Extract the (X, Y) coordinate from the center of the cell holding the provided text.  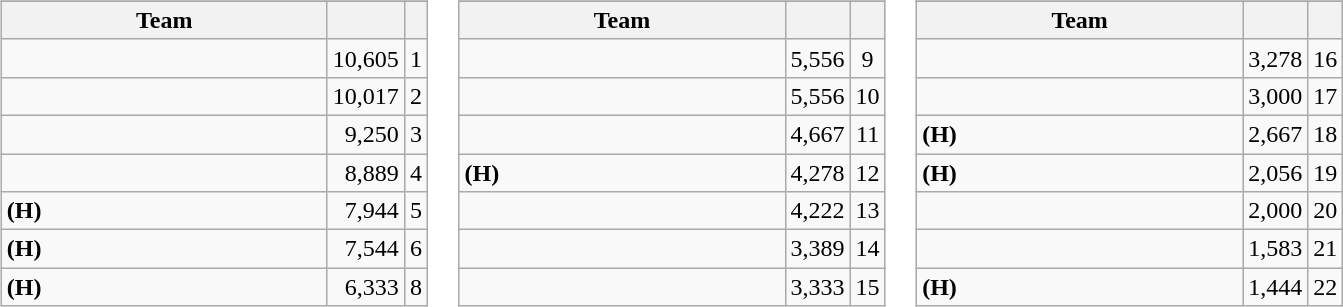
10 (868, 96)
22 (1326, 287)
3,389 (818, 249)
2 (416, 96)
10,017 (366, 96)
4,278 (818, 173)
6,333 (366, 287)
3,333 (818, 287)
8,889 (366, 173)
7,944 (366, 211)
4,667 (818, 134)
16 (1326, 58)
20 (1326, 211)
21 (1326, 249)
2,000 (1276, 211)
11 (868, 134)
17 (1326, 96)
1 (416, 58)
3,278 (1276, 58)
3,000 (1276, 96)
1,583 (1276, 249)
15 (868, 287)
7,544 (366, 249)
5 (416, 211)
12 (868, 173)
8 (416, 287)
3 (416, 134)
10,605 (366, 58)
2,056 (1276, 173)
9,250 (366, 134)
13 (868, 211)
6 (416, 249)
4,222 (818, 211)
2,667 (1276, 134)
4 (416, 173)
1,444 (1276, 287)
18 (1326, 134)
14 (868, 249)
19 (1326, 173)
9 (868, 58)
